Locate the cell with the specified text and output its [X, Y] center coordinate. 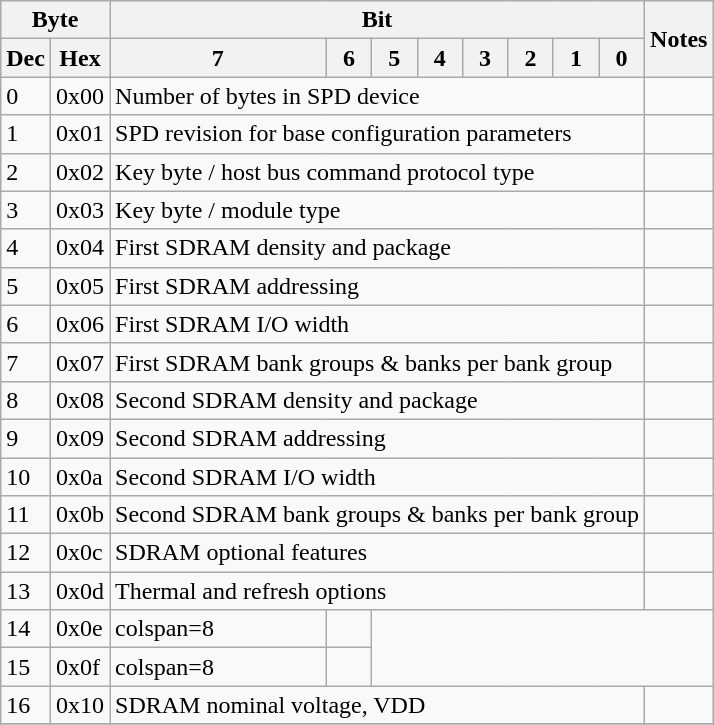
Bit [378, 20]
SDRAM optional features [378, 553]
Hex [80, 58]
15 [26, 667]
Byte [56, 20]
Key byte / module type [378, 210]
0x0f [80, 667]
0x10 [80, 705]
Notes [679, 39]
0x07 [80, 362]
0x0b [80, 515]
0x08 [80, 400]
8 [26, 400]
SDRAM nominal voltage, VDD [378, 705]
0x06 [80, 324]
Key byte / host bus command protocol type [378, 172]
Second SDRAM addressing [378, 438]
0x04 [80, 248]
First SDRAM bank groups & banks per bank group [378, 362]
Dec [26, 58]
10 [26, 477]
First SDRAM addressing [378, 286]
Second SDRAM bank groups & banks per bank group [378, 515]
First SDRAM I/O width [378, 324]
13 [26, 591]
First SDRAM density and package [378, 248]
11 [26, 515]
Thermal and refresh options [378, 591]
0x0c [80, 553]
Number of bytes in SPD device [378, 96]
0x01 [80, 134]
9 [26, 438]
Second SDRAM I/O width [378, 477]
0x02 [80, 172]
0x0e [80, 629]
0x09 [80, 438]
0x0d [80, 591]
Second SDRAM density and package [378, 400]
0x00 [80, 96]
0x0a [80, 477]
0x05 [80, 286]
SPD revision for base configuration parameters [378, 134]
0x03 [80, 210]
12 [26, 553]
14 [26, 629]
16 [26, 705]
